Identify which cell holds the provided text, then report its (X, Y) central coordinate. 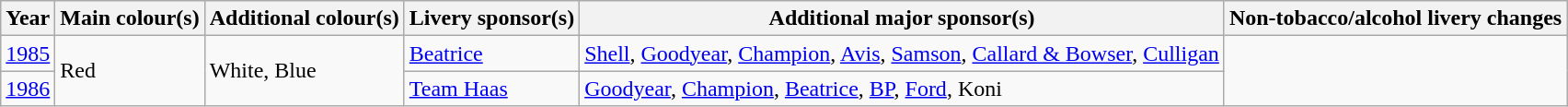
Additional major sponsor(s) (902, 18)
Year (28, 18)
Team Haas (491, 89)
1986 (28, 89)
Livery sponsor(s) (491, 18)
Non-tobacco/alcohol livery changes (1395, 18)
Additional colour(s) (304, 18)
Beatrice (491, 53)
Red (130, 71)
Goodyear, Champion, Beatrice, BP, Ford, Koni (902, 89)
1985 (28, 53)
Main colour(s) (130, 18)
Shell, Goodyear, Champion, Avis, Samson, Callard & Bowser, Culligan (902, 53)
White, Blue (304, 71)
